Return the [x, y] coordinate for the center point of the cell that contains the specified text.  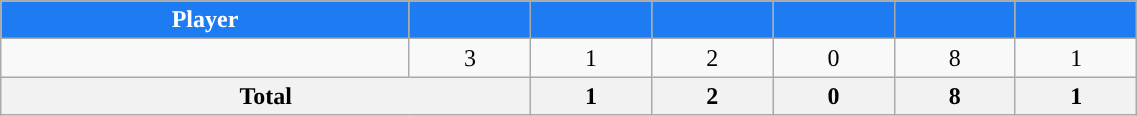
3 [470, 58]
Player [206, 20]
Total [266, 96]
